Find where the given text appears and provide that cell's center as [x, y] coordinate. 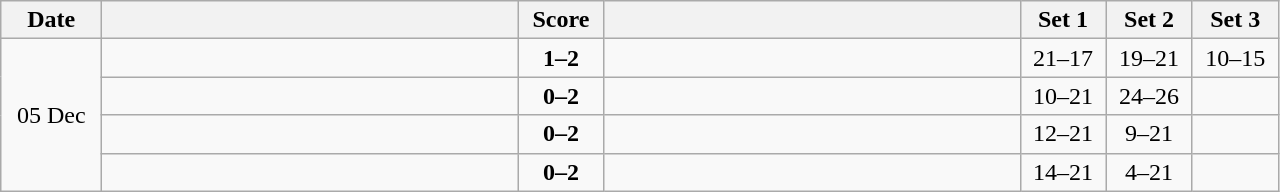
05 Dec [52, 115]
9–21 [1149, 134]
24–26 [1149, 96]
10–21 [1063, 96]
12–21 [1063, 134]
21–17 [1063, 58]
4–21 [1149, 172]
Date [52, 20]
Set 3 [1235, 20]
Set 2 [1149, 20]
1–2 [561, 58]
14–21 [1063, 172]
Score [561, 20]
Set 1 [1063, 20]
19–21 [1149, 58]
10–15 [1235, 58]
